Capture the cell that displays the provided text and extract its [X, Y] central coordinate. 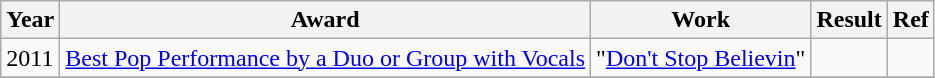
Best Pop Performance by a Duo or Group with Vocals [326, 58]
Work [701, 20]
Result [849, 20]
Award [326, 20]
2011 [30, 58]
Ref [910, 20]
Year [30, 20]
"Don't Stop Believin" [701, 58]
